For the text-containing cell, return its midpoint in (X, Y) coordinate format. 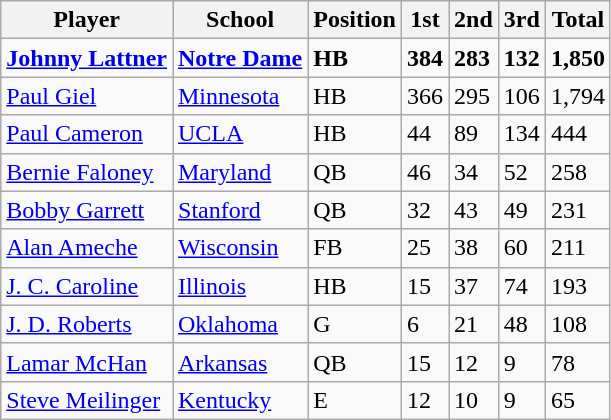
74 (522, 286)
Wisconsin (240, 248)
2nd (474, 20)
10 (474, 400)
Minnesota (240, 96)
258 (578, 172)
25 (424, 248)
E (355, 400)
J. D. Roberts (87, 324)
108 (578, 324)
37 (474, 286)
Stanford (240, 210)
65 (578, 400)
Maryland (240, 172)
1,794 (578, 96)
6 (424, 324)
34 (474, 172)
Illinois (240, 286)
384 (424, 58)
1st (424, 20)
Total (578, 20)
Oklahoma (240, 324)
231 (578, 210)
89 (474, 134)
1,850 (578, 58)
366 (424, 96)
32 (424, 210)
Alan Ameche (87, 248)
FB (355, 248)
Notre Dame (240, 58)
132 (522, 58)
78 (578, 362)
3rd (522, 20)
46 (424, 172)
60 (522, 248)
48 (522, 324)
134 (522, 134)
Kentucky (240, 400)
Player (87, 20)
UCLA (240, 134)
106 (522, 96)
G (355, 324)
Paul Giel (87, 96)
Bernie Faloney (87, 172)
Arkansas (240, 362)
43 (474, 210)
52 (522, 172)
44 (424, 134)
21 (474, 324)
Paul Cameron (87, 134)
283 (474, 58)
38 (474, 248)
Johnny Lattner (87, 58)
Bobby Garrett (87, 210)
J. C. Caroline (87, 286)
444 (578, 134)
49 (522, 210)
193 (578, 286)
295 (474, 96)
Position (355, 20)
211 (578, 248)
Lamar McHan (87, 362)
School (240, 20)
Steve Meilinger (87, 400)
